Output the (X, Y) coordinate of the center of the cell containing the given text.  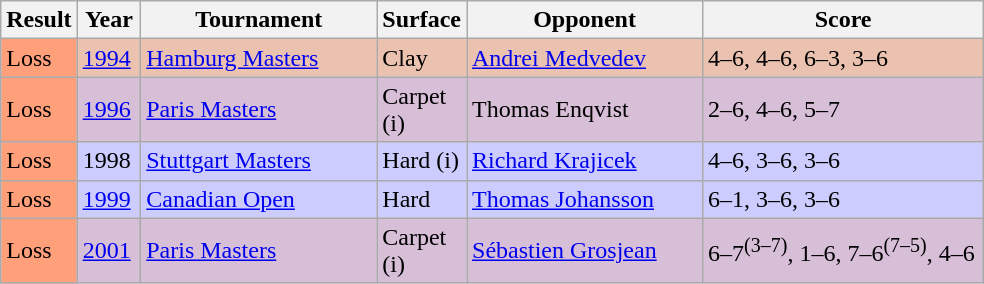
6–1, 3–6, 3–6 (844, 199)
1998 (109, 161)
2001 (109, 250)
Score (844, 20)
Thomas Enqvist (584, 110)
4–6, 3–6, 3–6 (844, 161)
Hard (422, 199)
Andrei Medvedev (584, 58)
Hard (i) (422, 161)
2–6, 4–6, 5–7 (844, 110)
Year (109, 20)
Canadian Open (259, 199)
Clay (422, 58)
Thomas Johansson (584, 199)
Tournament (259, 20)
Richard Krajicek (584, 161)
1994 (109, 58)
Hamburg Masters (259, 58)
Surface (422, 20)
Result (39, 20)
Opponent (584, 20)
1999 (109, 199)
Sébastien Grosjean (584, 250)
6–7(3–7), 1–6, 7–6(7–5), 4–6 (844, 250)
Stuttgart Masters (259, 161)
4–6, 4–6, 6–3, 3–6 (844, 58)
1996 (109, 110)
